Return the (X, Y) coordinate for the center point of the cell that contains the specified text.  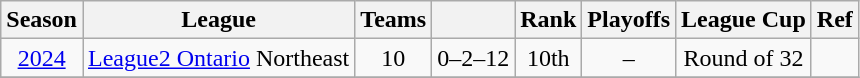
Playoffs (629, 20)
Rank (548, 20)
2024 (42, 58)
Season (42, 20)
Teams (394, 20)
League (218, 20)
Ref (834, 20)
Round of 32 (744, 58)
– (629, 58)
League2 Ontario Northeast (218, 58)
0–2–12 (474, 58)
10th (548, 58)
10 (394, 58)
League Cup (744, 20)
